Output the (X, Y) coordinate of the center of the cell containing the given text.  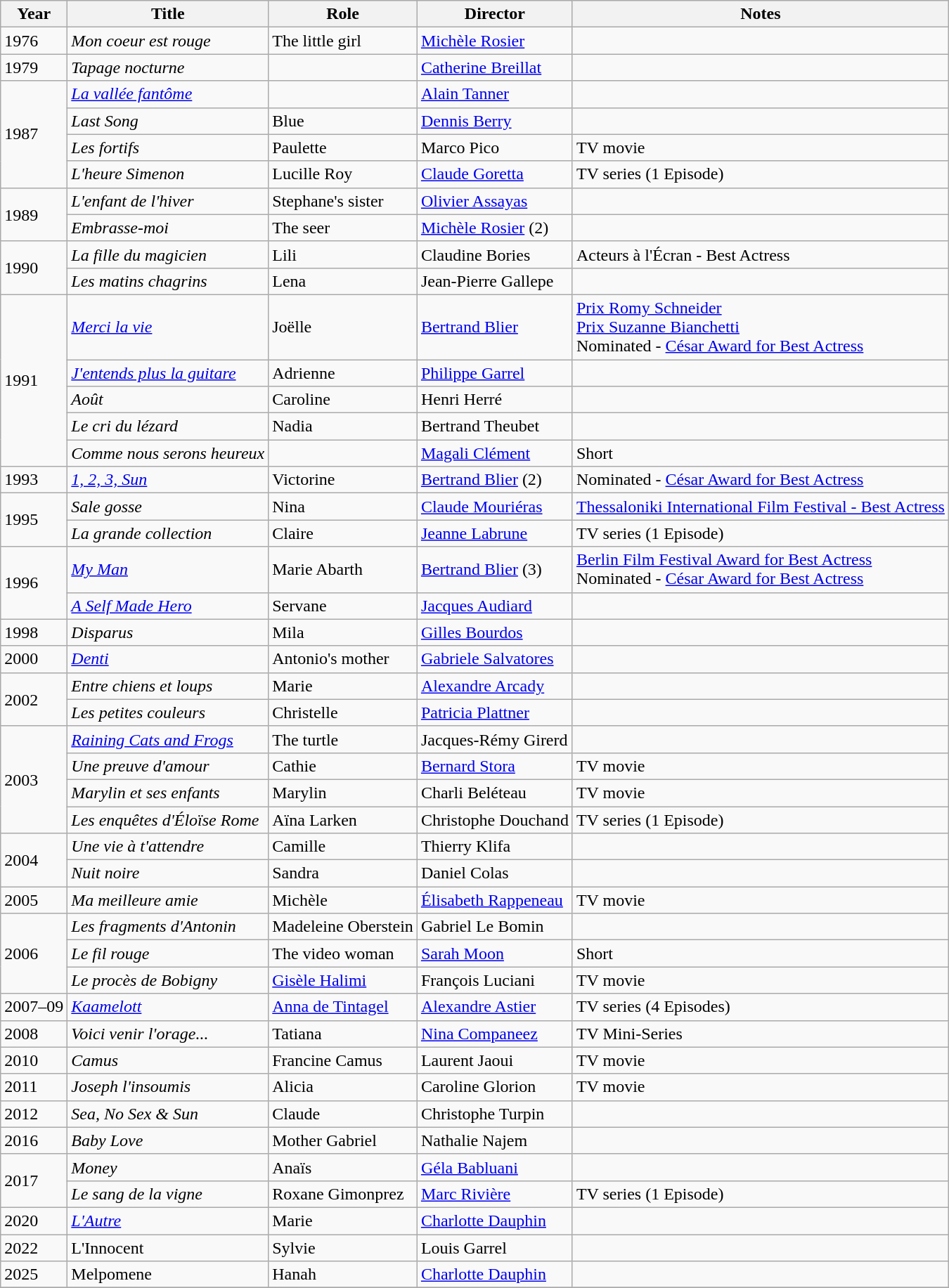
1976 (34, 41)
Francine Camus (343, 1060)
Mila (343, 632)
Cathie (343, 766)
Jacques-Rémy Girerd (495, 739)
Marc Rivière (495, 1194)
Philippe Garrel (495, 373)
Bertrand Blier (3) (495, 569)
Baby Love (168, 1140)
Tapage nocturne (168, 67)
2004 (34, 860)
Sale gosse (168, 507)
Olivier Assayas (495, 201)
Christophe Turpin (495, 1114)
Nadia (343, 427)
Marylin (343, 793)
Victorine (343, 480)
Michèle Rosier (2) (495, 228)
Merci la vie (168, 327)
Gabriel Le Bomin (495, 927)
Une vie à t'attendre (168, 847)
2012 (34, 1114)
A Self Made Hero (168, 606)
Hanah (343, 1275)
Director (495, 14)
2003 (34, 779)
Caroline Glorion (495, 1087)
2005 (34, 900)
Alexandre Arcady (495, 686)
Mother Gabriel (343, 1140)
Alicia (343, 1087)
2007–09 (34, 1007)
Camus (168, 1060)
Stephane's sister (343, 201)
Bertrand Theubet (495, 427)
Tatiana (343, 1034)
Les fragments d'Antonin (168, 927)
Catherine Breillat (495, 67)
1989 (34, 214)
Les enquêtes d'Éloïse Rome (168, 820)
Michèle Rosier (495, 41)
L'Innocent (168, 1247)
Gilles Bourdos (495, 632)
Prix Romy SchneiderPrix Suzanne BianchettiNominated - César Award for Best Actress (761, 327)
Laurent Jaoui (495, 1060)
Nominated - César Award for Best Actress (761, 480)
Lucille Roy (343, 174)
Joëlle (343, 327)
2025 (34, 1275)
Disparus (168, 632)
Last Song (168, 121)
Le procès de Bobigny (168, 980)
Jacques Audiard (495, 606)
Une preuve d'amour (168, 766)
Camille (343, 847)
Adrienne (343, 373)
1991 (34, 380)
2002 (34, 699)
Bernard Stora (495, 766)
Sylvie (343, 1247)
1987 (34, 134)
1993 (34, 480)
Money (168, 1167)
Lena (343, 281)
The turtle (343, 739)
TV series (4 Episodes) (761, 1007)
La fille du magicien (168, 254)
La grande collection (168, 533)
Daniel Colas (495, 873)
Marylin et ses enfants (168, 793)
Élisabeth Rappeneau (495, 900)
L'Autre (168, 1221)
Christelle (343, 713)
Patricia Plattner (495, 713)
Le fil rouge (168, 954)
Anna de Tintagel (343, 1007)
Christophe Douchand (495, 820)
Jeanne Labrune (495, 533)
Embrasse-moi (168, 228)
Year (34, 14)
Servane (343, 606)
Bertrand Blier (2) (495, 480)
Ma meilleure amie (168, 900)
Dennis Berry (495, 121)
Blue (343, 121)
Gabriele Salvatores (495, 659)
Mon coeur est rouge (168, 41)
Denti (168, 659)
Nathalie Najem (495, 1140)
Alain Tanner (495, 94)
Août (168, 400)
Voici venir l'orage... (168, 1034)
Notes (761, 14)
Les fortifs (168, 148)
1998 (34, 632)
My Man (168, 569)
Melpomene (168, 1275)
L'enfant de l'hiver (168, 201)
Thierry Klifa (495, 847)
Madeleine Oberstein (343, 927)
Nina Companeez (495, 1034)
Jean-Pierre Gallepe (495, 281)
Géla Babluani (495, 1167)
Le sang de la vigne (168, 1194)
Raining Cats and Frogs (168, 739)
Claudine Bories (495, 254)
Acteurs à l'Écran - Best Actress (761, 254)
Claude Mouriéras (495, 507)
Alexandre Astier (495, 1007)
1990 (34, 268)
2011 (34, 1087)
Lili (343, 254)
Claire (343, 533)
La vallée fantôme (168, 94)
Charli Beléteau (495, 793)
Henri Herré (495, 400)
J'entends plus la guitare (168, 373)
Claude Goretta (495, 174)
2010 (34, 1060)
Les matins chagrins (168, 281)
Nuit noire (168, 873)
Roxane Gimonprez (343, 1194)
The little girl (343, 41)
TV Mini-Series (761, 1034)
The video woman (343, 954)
François Luciani (495, 980)
Comme nous serons heureux (168, 453)
Le cri du lézard (168, 427)
Sandra (343, 873)
Entre chiens et loups (168, 686)
L'heure Simenon (168, 174)
Role (343, 14)
Kaamelott (168, 1007)
Title (168, 14)
2017 (34, 1180)
The seer (343, 228)
Gisèle Halimi (343, 980)
2016 (34, 1140)
1996 (34, 583)
Michèle (343, 900)
Caroline (343, 400)
Antonio's mother (343, 659)
2022 (34, 1247)
Louis Garrel (495, 1247)
Anaïs (343, 1167)
Thessaloniki International Film Festival - Best Actress (761, 507)
Paulette (343, 148)
1995 (34, 520)
Aïna Larken (343, 820)
2020 (34, 1221)
Sarah Moon (495, 954)
1979 (34, 67)
2000 (34, 659)
2008 (34, 1034)
Bertrand Blier (495, 327)
Marco Pico (495, 148)
Magali Clément (495, 453)
Les petites couleurs (168, 713)
Claude (343, 1114)
Sea, No Sex & Sun (168, 1114)
1, 2, 3, Sun (168, 480)
Nina (343, 507)
Berlin Film Festival Award for Best ActressNominated - César Award for Best Actress (761, 569)
Marie Abarth (343, 569)
Joseph l'insoumis (168, 1087)
2006 (34, 954)
